Capture the cell that displays the provided text and extract its [X, Y] central coordinate. 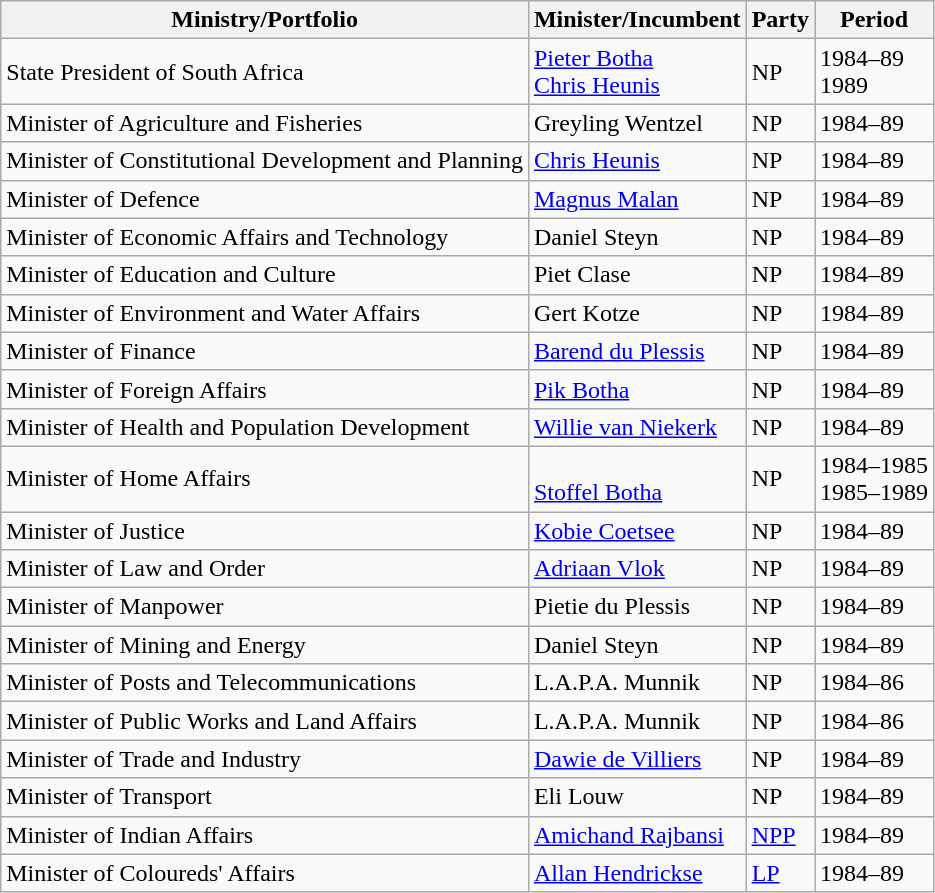
Party [780, 20]
LP [780, 873]
Minister of Trade and Industry [265, 759]
Minister of Defence [265, 199]
State President of South Africa [265, 72]
Chris Heunis [637, 161]
Minister of Law and Order [265, 569]
Minister of Coloureds' Affairs [265, 873]
1984–891989 [874, 72]
Minister of Justice [265, 531]
Minister of Economic Affairs and Technology [265, 237]
Minister of Posts and Telecommunications [265, 683]
Minister/Incumbent [637, 20]
Magnus Malan [637, 199]
Period [874, 20]
Minister of Finance [265, 351]
Greyling Wentzel [637, 123]
Minister of Manpower [265, 607]
Adriaan Vlok [637, 569]
Minister of Mining and Energy [265, 645]
Piet Clase [637, 275]
Minister of Public Works and Land Affairs [265, 721]
Pietie du Plessis [637, 607]
Amichand Rajbansi [637, 835]
Minister of Environment and Water Affairs [265, 313]
Minister of Education and Culture [265, 275]
Ministry/Portfolio [265, 20]
Gert Kotze [637, 313]
Minister of Indian Affairs [265, 835]
Minister of Agriculture and Fisheries [265, 123]
Minister of Transport [265, 797]
1984–19851985–1989 [874, 478]
NPP [780, 835]
Minister of Home Affairs [265, 478]
Pieter BothaChris Heunis [637, 72]
Pik Botha [637, 389]
Allan Hendrickse [637, 873]
Barend du Plessis [637, 351]
Kobie Coetsee [637, 531]
Minister of Constitutional Development and Planning [265, 161]
Eli Louw [637, 797]
Dawie de Villiers [637, 759]
Minister of Foreign Affairs [265, 389]
Minister of Health and Population Development [265, 427]
Stoffel Botha [637, 478]
Willie van Niekerk [637, 427]
